Detect which cell encompasses the target text, then output its [X, Y] center coordinate. 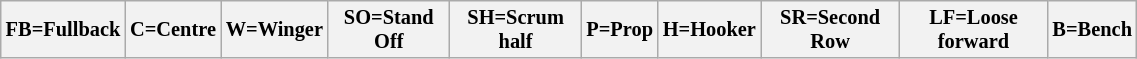
FB=Fullback [63, 29]
SR=Second Row [830, 29]
SH=Scrum half [516, 29]
W=Winger [274, 29]
H=Hooker [710, 29]
C=Centre [173, 29]
B=Bench [1092, 29]
P=Prop [619, 29]
SO=Stand Off [389, 29]
LF=Loose forward [973, 29]
